Provide the (x, y) coordinate of the cell's center where the given text is located.  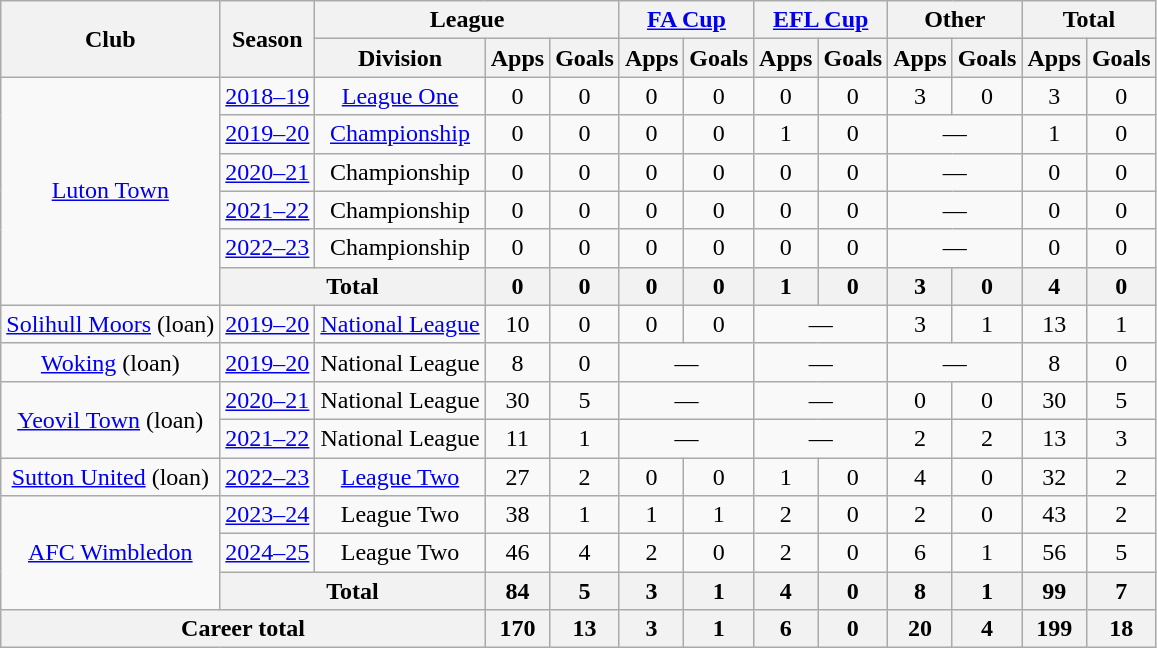
10 (517, 324)
46 (517, 553)
Woking (loan) (110, 362)
18 (1121, 629)
99 (1054, 591)
Sutton United (loan) (110, 477)
FA Cup (686, 20)
84 (517, 591)
170 (517, 629)
Other (955, 20)
2023–24 (268, 515)
199 (1054, 629)
2018–19 (268, 96)
7 (1121, 591)
Yeovil Town (loan) (110, 419)
Season (268, 39)
2024–25 (268, 553)
38 (517, 515)
Division (400, 58)
32 (1054, 477)
League (467, 20)
League One (400, 96)
Club (110, 39)
27 (517, 477)
Career total (243, 629)
43 (1054, 515)
Luton Town (110, 191)
Solihull Moors (loan) (110, 324)
EFL Cup (821, 20)
AFC Wimbledon (110, 553)
56 (1054, 553)
11 (517, 438)
20 (920, 629)
